From the cell containing the given text, extract its center point as (X, Y) coordinate. 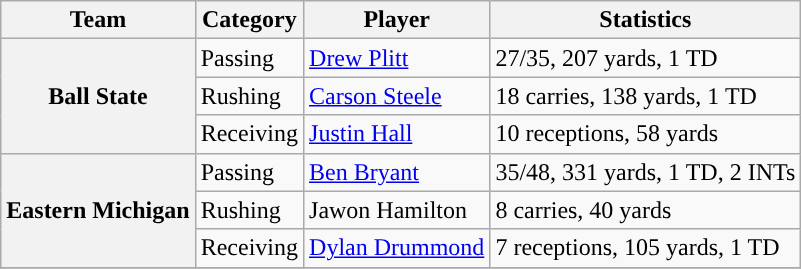
Carson Steele (397, 96)
8 carries, 40 yards (646, 210)
Dylan Drummond (397, 248)
Justin Hall (397, 134)
7 receptions, 105 yards, 1 TD (646, 248)
Player (397, 20)
Ball State (98, 96)
Category (249, 20)
Jawon Hamilton (397, 210)
Ben Bryant (397, 172)
Statistics (646, 20)
27/35, 207 yards, 1 TD (646, 58)
Eastern Michigan (98, 210)
35/48, 331 yards, 1 TD, 2 INTs (646, 172)
Drew Plitt (397, 58)
Team (98, 20)
18 carries, 138 yards, 1 TD (646, 96)
10 receptions, 58 yards (646, 134)
